For the text-containing cell, return its midpoint in [X, Y] coordinate format. 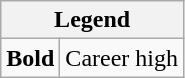
Career high [122, 58]
Legend [92, 20]
Bold [30, 58]
